Return [x, y] of the center of cell containing provided text 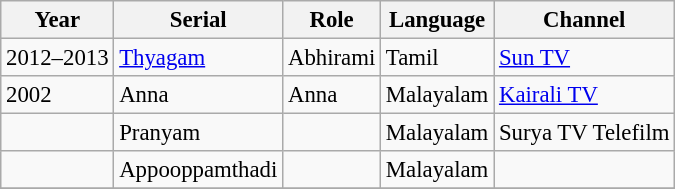
2002 [58, 95]
Language [438, 20]
Appooppamthadi [198, 170]
Serial [198, 20]
Kairali TV [584, 95]
Sun TV [584, 58]
Tamil [438, 58]
Thyagam [198, 58]
Abhirami [332, 58]
Role [332, 20]
Surya TV Telefilm [584, 133]
Pranyam [198, 133]
Channel [584, 20]
2012–2013 [58, 58]
Year [58, 20]
